Return [X, Y] of the center of cell containing provided text 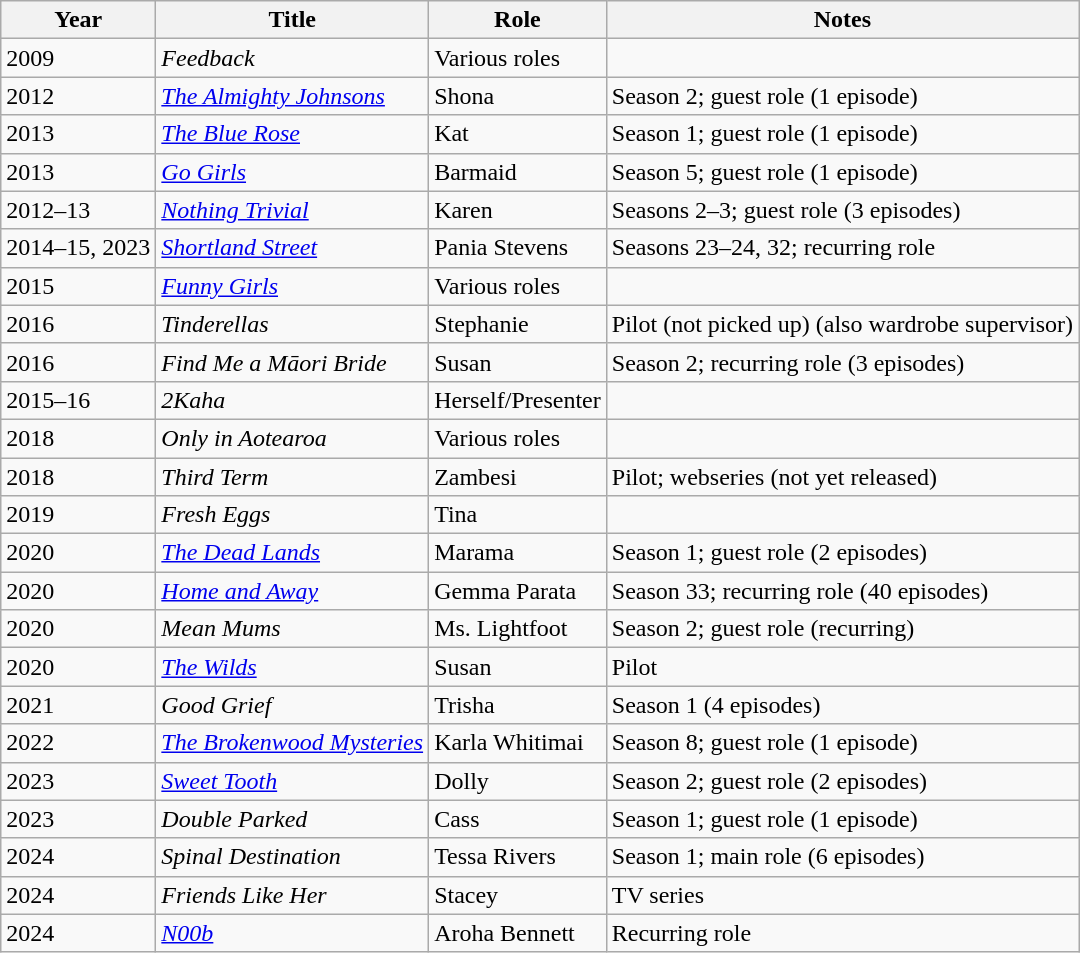
The Wilds [292, 667]
Recurring role [842, 933]
Pania Stevens [518, 248]
Shona [518, 96]
2015–16 [78, 400]
The Almighty Johnsons [292, 96]
Double Parked [292, 819]
Year [78, 20]
Season 8; guest role (1 episode) [842, 743]
Season 5; guest role (1 episode) [842, 172]
Karen [518, 210]
2022 [78, 743]
Find Me a Māori Bride [292, 362]
Notes [842, 20]
Tessa Rivers [518, 857]
The Blue Rose [292, 134]
Only in Aotearoa [292, 438]
Go Girls [292, 172]
Title [292, 20]
Good Grief [292, 705]
Shortland Street [292, 248]
Pilot; webseries (not yet released) [842, 477]
Marama [518, 553]
Seasons 2–3; guest role (3 episodes) [842, 210]
Dolly [518, 781]
Fresh Eggs [292, 515]
Season 2; guest role (1 episode) [842, 96]
The Dead Lands [292, 553]
2Kaha [292, 400]
Ms. Lightfoot [518, 629]
Herself/Presenter [518, 400]
N00b [292, 933]
Pilot (not picked up) (also wardrobe supervisor) [842, 324]
2021 [78, 705]
Barmaid [518, 172]
Funny Girls [292, 286]
Pilot [842, 667]
Trisha [518, 705]
Aroha Bennett [518, 933]
Season 33; recurring role (40 episodes) [842, 591]
Stacey [518, 895]
Kat [518, 134]
2014–15, 2023 [78, 248]
Third Term [292, 477]
Zambesi [518, 477]
Season 2; guest role (recurring) [842, 629]
Tinderellas [292, 324]
Nothing Trivial [292, 210]
Home and Away [292, 591]
2019 [78, 515]
Seasons 23–24, 32; recurring role [842, 248]
2012 [78, 96]
Mean Mums [292, 629]
Cass [518, 819]
Feedback [292, 58]
Karla Whitimai [518, 743]
Tina [518, 515]
Role [518, 20]
TV series [842, 895]
Sweet Tooth [292, 781]
2012–13 [78, 210]
Stephanie [518, 324]
Season 2; recurring role (3 episodes) [842, 362]
Season 2; guest role (2 episodes) [842, 781]
Gemma Parata [518, 591]
Season 1; guest role (2 episodes) [842, 553]
2009 [78, 58]
2015 [78, 286]
Season 1 (4 episodes) [842, 705]
The Brokenwood Mysteries [292, 743]
Spinal Destination [292, 857]
Friends Like Her [292, 895]
Season 1; main role (6 episodes) [842, 857]
